Extract the (X, Y) coordinate from the center of the cell holding the provided text.  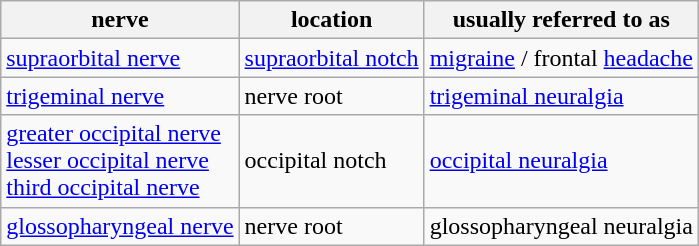
greater occipital nervelesser occipital nervethird occipital nerve (120, 161)
trigeminal nerve (120, 96)
occipital notch (332, 161)
glossopharyngeal neuralgia (561, 226)
location (332, 20)
occipital neuralgia (561, 161)
nerve (120, 20)
usually referred to as (561, 20)
supraorbital notch (332, 58)
migraine / frontal headache (561, 58)
glossopharyngeal nerve (120, 226)
trigeminal neuralgia (561, 96)
supraorbital nerve (120, 58)
